Identify which cell holds the provided text, then report its (x, y) central coordinate. 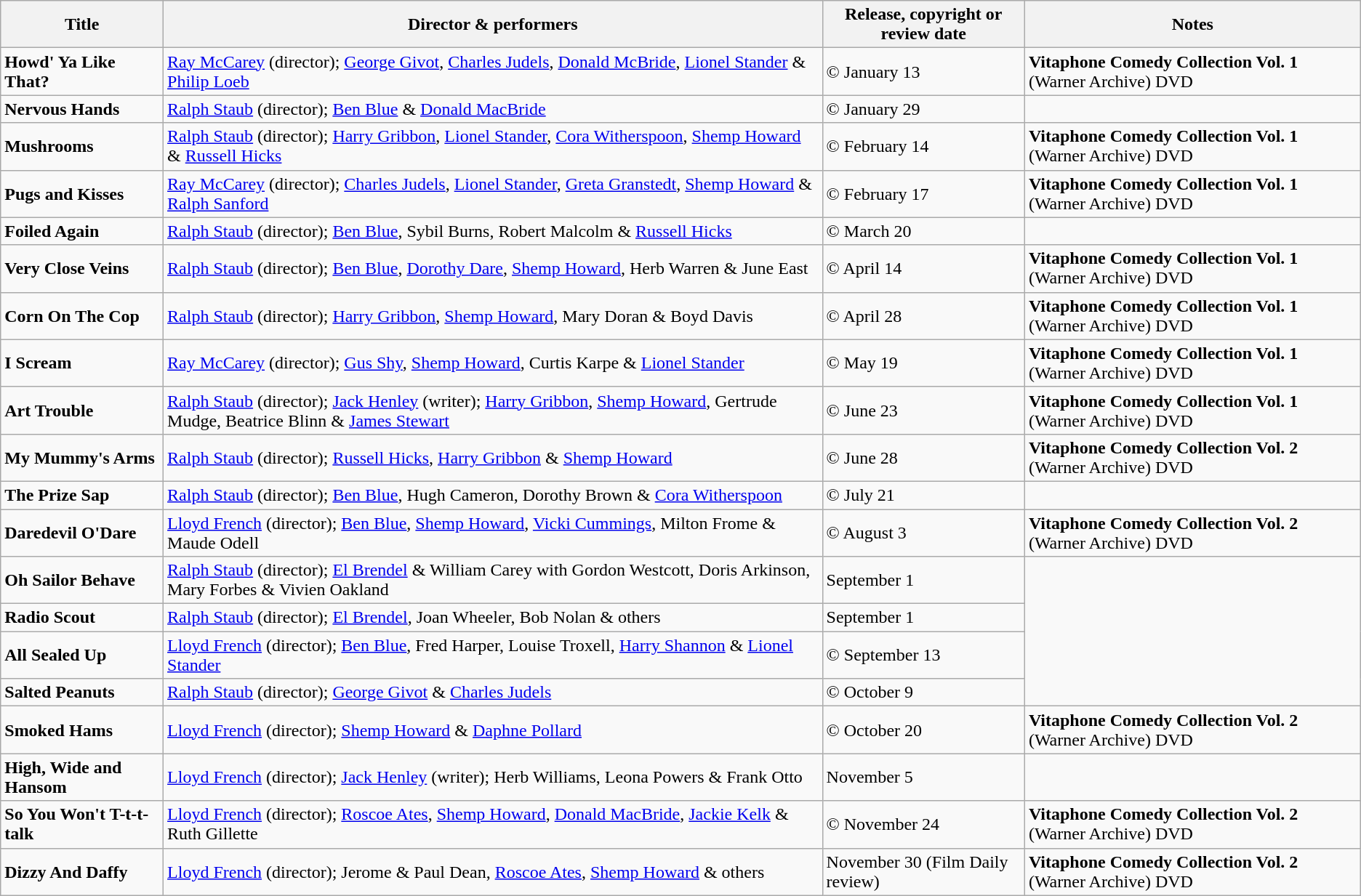
Smoked Hams (82, 730)
© January 13 (923, 71)
© February 14 (923, 147)
Ralph Staub (director); El Brendel & William Carey with Gordon Westcott, Doris Arkinson, Mary Forbes & Vivien Oakland (493, 580)
© October 20 (923, 730)
Ralph Staub (director); Jack Henley (writer); Harry Gribbon, Shemp Howard, Gertrude Mudge, Beatrice Blinn & James Stewart (493, 410)
Ray McCarey (director); Charles Judels, Lionel Stander, Greta Granstedt, Shemp Howard & Ralph Sanford (493, 193)
© February 17 (923, 193)
November 5 (923, 778)
© July 21 (923, 495)
Lloyd French (director); Jack Henley (writer); Herb Williams, Leona Powers & Frank Otto (493, 778)
© June 23 (923, 410)
Art Trouble (82, 410)
© May 19 (923, 363)
© April 14 (923, 269)
Lloyd French (director); Ben Blue, Shemp Howard, Vicki Cummings, Milton Frome & Maude Odell (493, 532)
Nervous Hands (82, 109)
Salted Peanuts (82, 693)
Foiled Again (82, 231)
The Prize Sap (82, 495)
Release, copyright or review date (923, 25)
Notes (1192, 25)
Lloyd French (director); Jerome & Paul Dean, Roscoe Ates, Shemp Howard & others (493, 872)
Ralph Staub (director); Harry Gribbon, Shemp Howard, Mary Doran & Boyd Davis (493, 315)
Lloyd French (director); Shemp Howard & Daphne Pollard (493, 730)
Ralph Staub (director); Ben Blue, Sybil Burns, Robert Malcolm & Russell Hicks (493, 231)
© June 28 (923, 458)
Oh Sailor Behave (82, 580)
Ralph Staub (director); Ben Blue & Donald MacBride (493, 109)
Ralph Staub (director); Ben Blue, Hugh Cameron, Dorothy Brown & Cora Witherspoon (493, 495)
Ralph Staub (director); George Givot & Charles Judels (493, 693)
Ray McCarey (director); George Givot, Charles Judels, Donald McBride, Lionel Stander & Philip Loeb (493, 71)
© September 13 (923, 655)
Ray McCarey (director); Gus Shy, Shemp Howard, Curtis Karpe & Lionel Stander (493, 363)
Lloyd French (director); Roscoe Ates, Shemp Howard, Donald MacBride, Jackie Kelk & Ruth Gillette (493, 824)
© November 24 (923, 824)
© January 29 (923, 109)
© April 28 (923, 315)
© March 20 (923, 231)
I Scream (82, 363)
© October 9 (923, 693)
Pugs and Kisses (82, 193)
Ralph Staub (director); El Brendel, Joan Wheeler, Bob Nolan & others (493, 618)
© August 3 (923, 532)
Ralph Staub (director); Russell Hicks, Harry Gribbon & Shemp Howard (493, 458)
Corn On The Cop (82, 315)
Lloyd French (director); Ben Blue, Fred Harper, Louise Troxell, Harry Shannon & Lionel Stander (493, 655)
November 30 (Film Daily review) (923, 872)
Daredevil O'Dare (82, 532)
Very Close Veins (82, 269)
My Mummy's Arms (82, 458)
Howd' Ya Like That? (82, 71)
Mushrooms (82, 147)
Dizzy And Daffy (82, 872)
So You Won't T-t-t-talk (82, 824)
Ralph Staub (director); Ben Blue, Dorothy Dare, Shemp Howard, Herb Warren & June East (493, 269)
Radio Scout (82, 618)
Ralph Staub (director); Harry Gribbon, Lionel Stander, Cora Witherspoon, Shemp Howard & Russell Hicks (493, 147)
High, Wide and Hansom (82, 778)
Director & performers (493, 25)
All Sealed Up (82, 655)
Title (82, 25)
